For the text-containing cell, return its midpoint in (x, y) coordinate format. 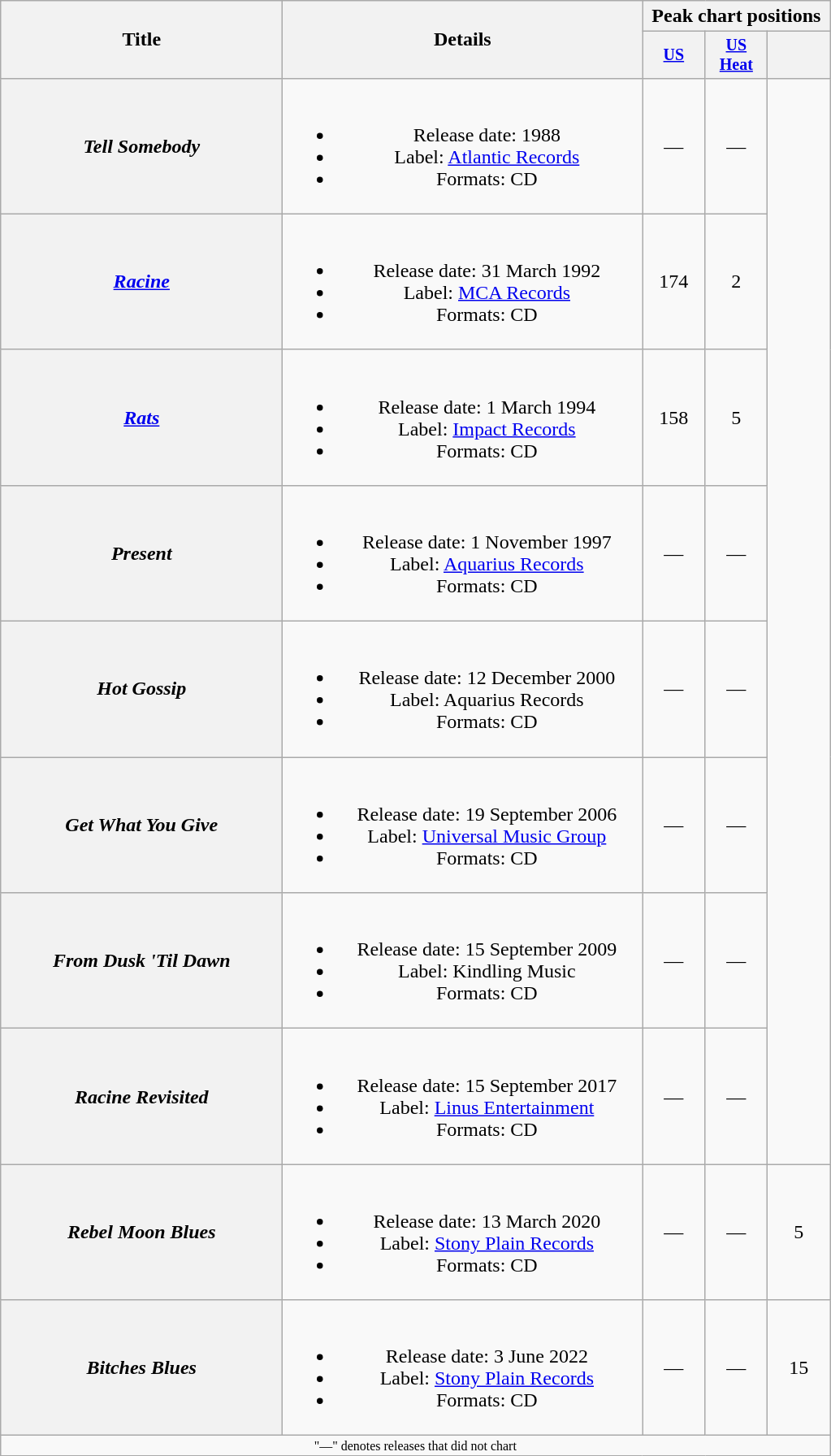
Release date: 15 September 2017Label: Linus EntertainmentFormats: CD (463, 1097)
Release date: 3 June 2022Label: Stony Plain RecordsFormats: CD (463, 1368)
Get What You Give (141, 825)
Rats (141, 418)
Present (141, 552)
Release date: 31 March 1992Label: MCA RecordsFormats: CD (463, 281)
Release date: 1988Label: Atlantic RecordsFormats: CD (463, 146)
"—" denotes releases that did not chart (416, 1445)
Release date: 1 November 1997Label: Aquarius RecordsFormats: CD (463, 552)
Release date: 19 September 2006Label: Universal Music GroupFormats: CD (463, 825)
Release date: 15 September 2009Label: Kindling MusicFormats: CD (463, 960)
USHeat (736, 55)
Tell Somebody (141, 146)
US (674, 55)
From Dusk 'Til Dawn (141, 960)
Peak chart positions (736, 16)
Release date: 1 March 1994Label: Impact RecordsFormats: CD (463, 418)
Racine (141, 281)
2 (736, 281)
158 (674, 418)
Racine Revisited (141, 1097)
Rebel Moon Blues (141, 1232)
Hot Gossip (141, 689)
Details (463, 40)
174 (674, 281)
Release date: 12 December 2000Label: Aquarius RecordsFormats: CD (463, 689)
15 (799, 1368)
Title (141, 40)
Release date: 13 March 2020Label: Stony Plain RecordsFormats: CD (463, 1232)
Bitches Blues (141, 1368)
